Find where the given text appears and provide that cell's center as (x, y) coordinate. 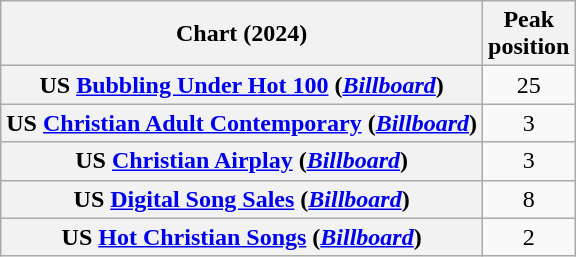
25 (529, 85)
Chart (2024) (242, 34)
Peakposition (529, 34)
2 (529, 237)
US Hot Christian Songs (Billboard) (242, 237)
US Digital Song Sales (Billboard) (242, 199)
8 (529, 199)
US Christian Adult Contemporary (Billboard) (242, 123)
US Christian Airplay (Billboard) (242, 161)
US Bubbling Under Hot 100 (Billboard) (242, 85)
